Search for the cell housing the specified text and yield its [x, y] center coordinate. 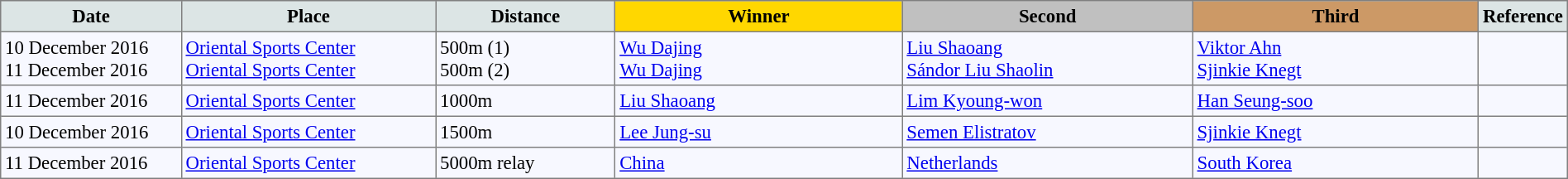
Netherlands [1047, 163]
Han Seung-soo [1335, 101]
Oriental Sports CenterOriental Sports Center [308, 58]
1500m [526, 132]
Reference [1523, 17]
5000m relay [526, 163]
Viktor Ahn Sjinkie Knegt [1335, 58]
Semen Elistratov [1047, 132]
South Korea [1335, 163]
Liu Shaoang Sándor Liu Shaolin [1047, 58]
Lim Kyoung-won [1047, 101]
Distance [526, 17]
1000m [526, 101]
Third [1335, 17]
Liu Shaoang [759, 101]
Lee Jung-su [759, 132]
Sjinkie Knegt [1335, 132]
Place [308, 17]
Second [1047, 17]
Winner [759, 17]
10 December 201611 December 2016 [91, 58]
China [759, 163]
10 December 2016 [91, 132]
Date [91, 17]
500m (1)500m (2) [526, 58]
Wu Dajing Wu Dajing [759, 58]
